For the text-containing cell, return its midpoint in (x, y) coordinate format. 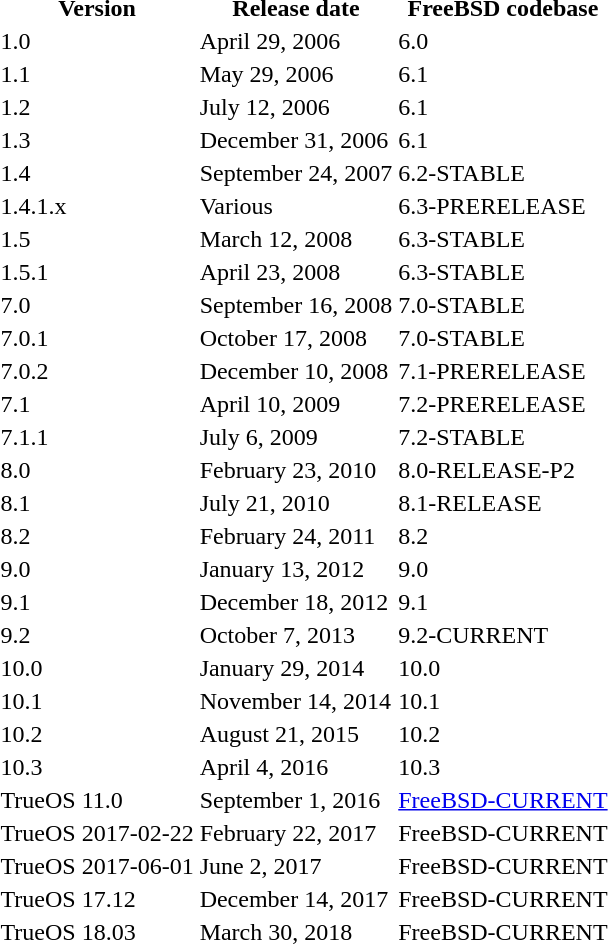
July 6, 2009 (296, 437)
June 2, 2017 (296, 866)
April 29, 2006 (296, 41)
December 10, 2008 (296, 371)
Various (296, 206)
December 14, 2017 (296, 899)
July 12, 2006 (296, 107)
September 24, 2007 (296, 173)
February 23, 2010 (296, 470)
November 14, 2014 (296, 701)
October 7, 2013 (296, 635)
December 18, 2012 (296, 602)
October 17, 2008 (296, 338)
March 12, 2008 (296, 239)
April 10, 2009 (296, 404)
May 29, 2006 (296, 74)
September 16, 2008 (296, 305)
April 23, 2008 (296, 272)
August 21, 2015 (296, 734)
February 22, 2017 (296, 833)
December 31, 2006 (296, 140)
January 29, 2014 (296, 668)
April 4, 2016 (296, 767)
January 13, 2012 (296, 569)
July 21, 2010 (296, 503)
February 24, 2011 (296, 536)
September 1, 2016 (296, 800)
